Detect which cell encompasses the target text, then output its [x, y] center coordinate. 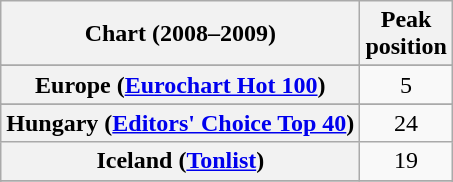
Peakposition [406, 34]
24 [406, 123]
19 [406, 161]
Europe (Eurochart Hot 100) [180, 85]
Hungary (Editors' Choice Top 40) [180, 123]
Chart (2008–2009) [180, 34]
5 [406, 85]
Iceland (Tonlist) [180, 161]
